Determine the [X, Y] coordinate at the center of the cell enclosing the given text.  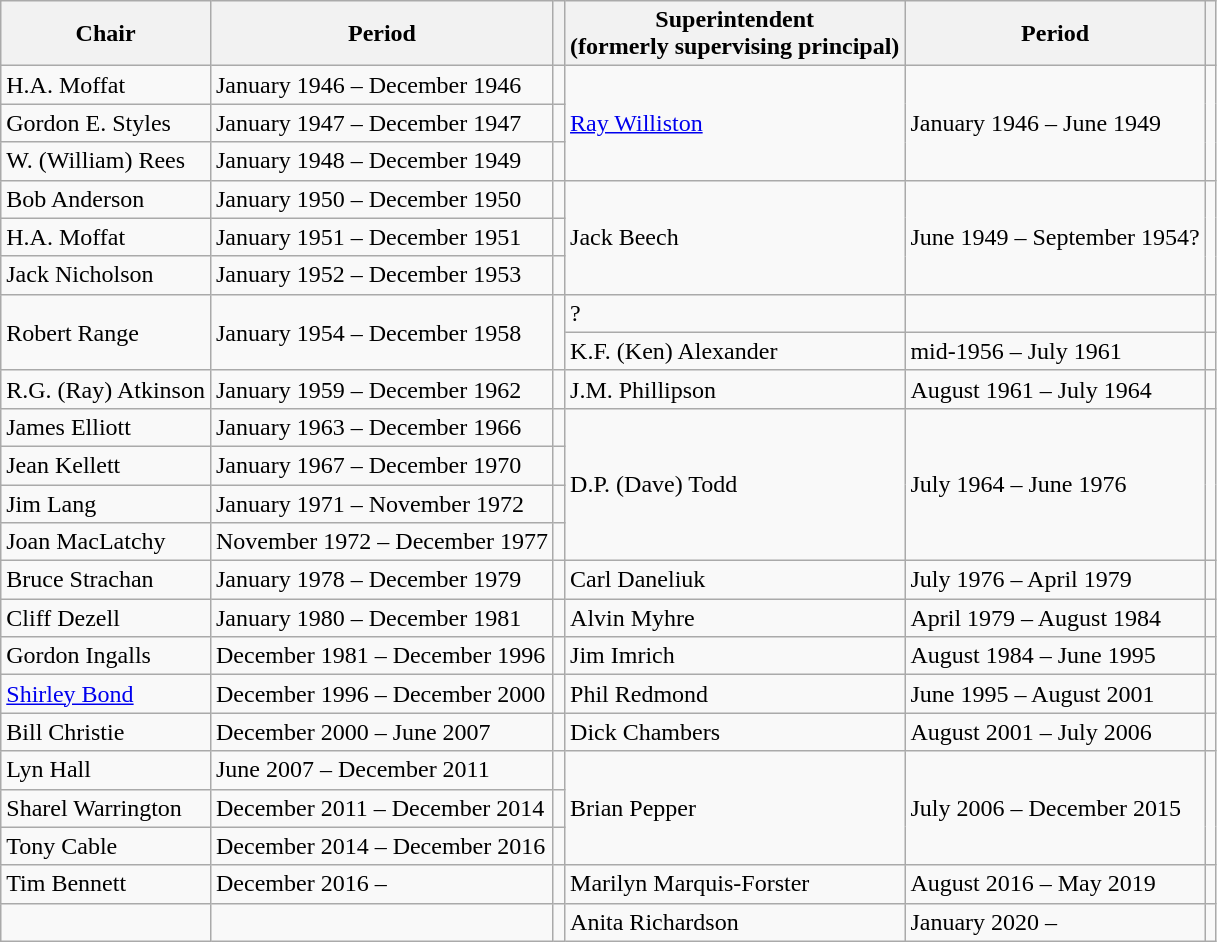
K.F. (Ken) Alexander [735, 351]
Jack Nicholson [106, 275]
December 1996 – December 2000 [382, 694]
January 1980 – December 1981 [382, 618]
July 1976 – April 1979 [1055, 580]
? [735, 313]
Phil Redmond [735, 694]
Marilyn Marquis-Forster [735, 884]
Chair [106, 34]
January 1963 – December 1966 [382, 427]
December 2016 – [382, 884]
Bruce Strachan [106, 580]
Bill Christie [106, 732]
January 1959 – December 1962 [382, 389]
July 2006 – December 2015 [1055, 808]
Gordon E. Styles [106, 123]
April 1979 – August 1984 [1055, 618]
December 2011 – December 2014 [382, 808]
June 2007 – December 2011 [382, 770]
Anita Richardson [735, 922]
January 2020 – [1055, 922]
Jack Beech [735, 237]
Ray Williston [735, 123]
December 2014 – December 2016 [382, 846]
June 1995 – August 2001 [1055, 694]
January 1952 – December 1953 [382, 275]
Carl Daneliuk [735, 580]
J.M. Phillipson [735, 389]
Joan MacLatchy [106, 542]
Robert Range [106, 332]
January 1967 – December 1970 [382, 465]
Jim Imrich [735, 656]
January 1946 – December 1946 [382, 85]
Tim Bennett [106, 884]
Alvin Myhre [735, 618]
December 2000 – June 2007 [382, 732]
January 1971 – November 1972 [382, 503]
January 1978 – December 1979 [382, 580]
Cliff Dezell [106, 618]
Tony Cable [106, 846]
Jean Kellett [106, 465]
Dick Chambers [735, 732]
D.P. (Dave) Todd [735, 484]
August 2016 – May 2019 [1055, 884]
January 1947 – December 1947 [382, 123]
James Elliott [106, 427]
Superintendent (formerly supervising principal) [735, 34]
Jim Lang [106, 503]
August 2001 – July 2006 [1055, 732]
June 1949 – September 1954? [1055, 237]
Gordon Ingalls [106, 656]
August 1984 – June 1995 [1055, 656]
mid-1956 – July 1961 [1055, 351]
January 1951 – December 1951 [382, 237]
Brian Pepper [735, 808]
W. (William) Rees [106, 161]
January 1946 – June 1949 [1055, 123]
January 1950 – December 1950 [382, 199]
Lyn Hall [106, 770]
January 1954 – December 1958 [382, 332]
November 1972 – December 1977 [382, 542]
Bob Anderson [106, 199]
January 1948 – December 1949 [382, 161]
Shirley Bond [106, 694]
July 1964 – June 1976 [1055, 484]
August 1961 – July 1964 [1055, 389]
Sharel Warrington [106, 808]
R.G. (Ray) Atkinson [106, 389]
December 1981 – December 1996 [382, 656]
